Return the [x, y] coordinate for the center point of the cell that contains the specified text.  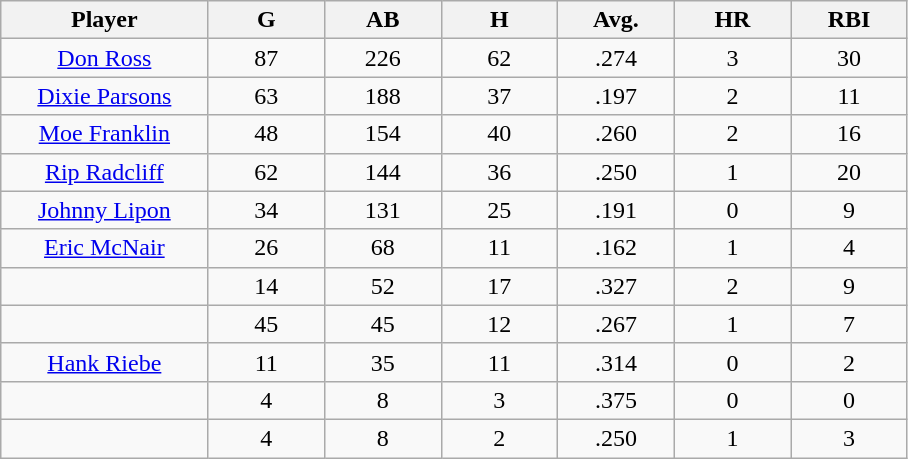
25 [500, 210]
154 [384, 134]
Don Ross [104, 58]
.197 [616, 96]
30 [850, 58]
.162 [616, 248]
Hank Riebe [104, 362]
16 [850, 134]
34 [266, 210]
48 [266, 134]
.267 [616, 324]
144 [384, 172]
17 [500, 286]
H [500, 20]
.375 [616, 400]
14 [266, 286]
.314 [616, 362]
Eric McNair [104, 248]
AB [384, 20]
20 [850, 172]
Avg. [616, 20]
52 [384, 286]
.260 [616, 134]
40 [500, 134]
68 [384, 248]
G [266, 20]
.327 [616, 286]
188 [384, 96]
Dixie Parsons [104, 96]
26 [266, 248]
Rip Radcliff [104, 172]
12 [500, 324]
7 [850, 324]
131 [384, 210]
.191 [616, 210]
63 [266, 96]
37 [500, 96]
.274 [616, 58]
HR [732, 20]
35 [384, 362]
RBI [850, 20]
Moe Franklin [104, 134]
36 [500, 172]
87 [266, 58]
Player [104, 20]
226 [384, 58]
Johnny Lipon [104, 210]
